Locate the cell with the specified text and output its (x, y) center coordinate. 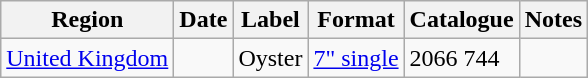
Region (88, 20)
Notes (553, 20)
Date (204, 20)
Label (270, 20)
Oyster (270, 58)
Format (356, 20)
2066 744 (462, 58)
7" single (356, 58)
United Kingdom (88, 58)
Catalogue (462, 20)
